Determine the (X, Y) coordinate at the center of the cell enclosing the given text.  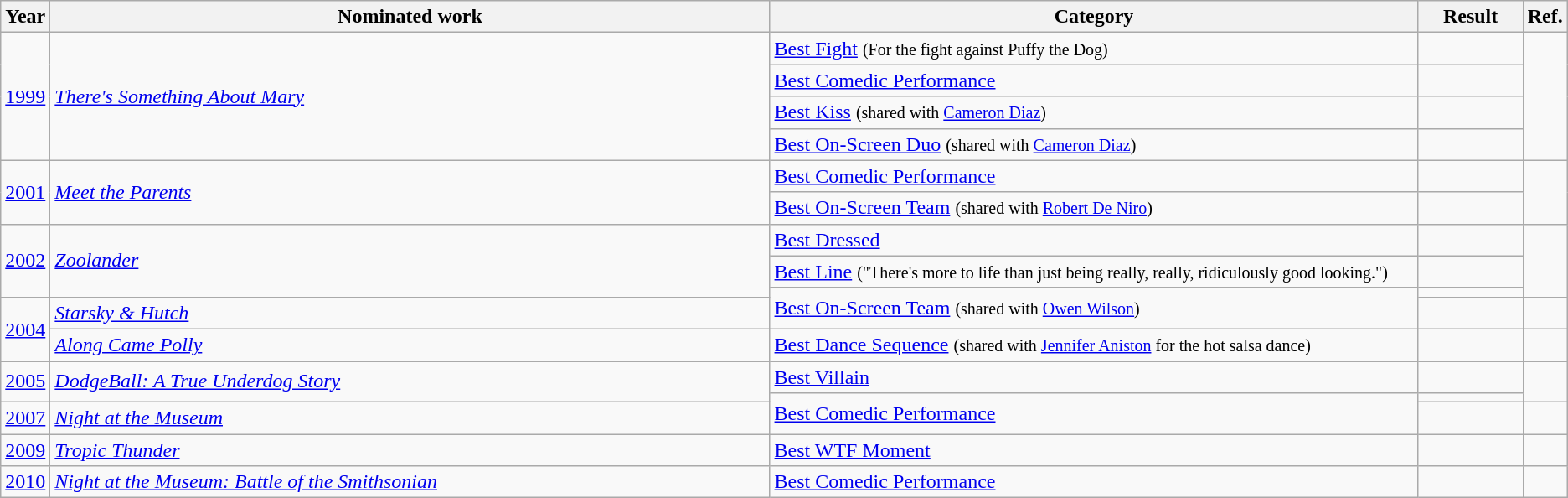
Starsky & Hutch (410, 313)
Best Line ("There's more to life than just being really, really, ridiculously good looking.") (1094, 272)
Year (25, 17)
Best On-Screen Team (shared with Owen Wilson) (1094, 309)
Tropic Thunder (410, 450)
Best On-Screen Team (shared with Robert De Niro) (1094, 208)
Result (1471, 17)
2007 (25, 418)
2005 (25, 381)
Best Dance Sequence (shared with Jennifer Aniston for the hot salsa dance) (1094, 345)
Zoolander (410, 260)
1999 (25, 96)
Best Kiss (shared with Cameron Diaz) (1094, 112)
Night at the Museum: Battle of the Smithsonian (410, 482)
Ref. (1545, 17)
Best Villain (1094, 376)
Best Dressed (1094, 240)
Best On-Screen Duo (shared with Cameron Diaz) (1094, 144)
Nominated work (410, 17)
Meet the Parents (410, 192)
Best WTF Moment (1094, 450)
2004 (25, 329)
Night at the Museum (410, 418)
2010 (25, 482)
2009 (25, 450)
Category (1094, 17)
2002 (25, 260)
2001 (25, 192)
Best Fight (For the fight against Puffy the Dog) (1094, 49)
DodgeBall: A True Underdog Story (410, 381)
There's Something About Mary (410, 96)
Along Came Polly (410, 345)
